Provide the (x, y) coordinate of the cell's center where the given text is located.  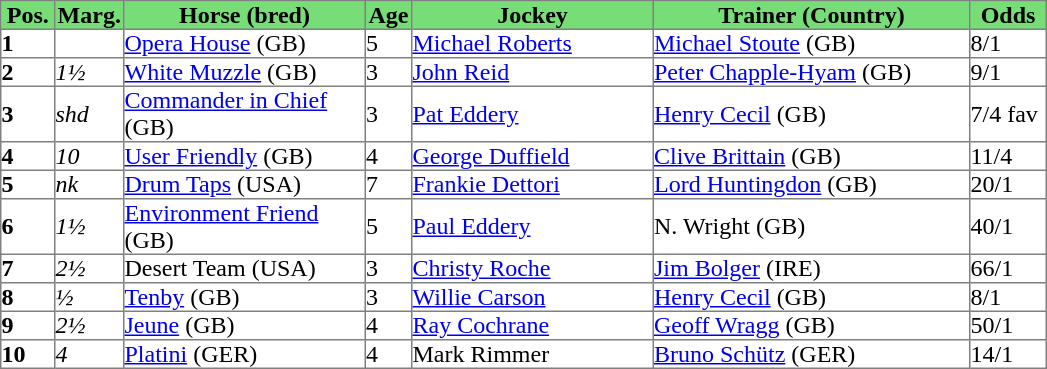
George Duffield (533, 156)
66/1 (1008, 268)
Environment Friend (GB) (245, 227)
Willie Carson (533, 297)
Marg. (90, 15)
20/1 (1008, 184)
Desert Team (USA) (245, 268)
John Reid (533, 72)
7/4 fav (1008, 114)
Pat Eddery (533, 114)
6 (28, 227)
Jockey (533, 15)
14/1 (1008, 354)
40/1 (1008, 227)
Michael Stoute (GB) (811, 43)
1 (28, 43)
2 (28, 72)
Horse (bred) (245, 15)
Peter Chapple-Hyam (GB) (811, 72)
Pos. (28, 15)
Geoff Wragg (GB) (811, 325)
Commander in Chief (GB) (245, 114)
Paul Eddery (533, 227)
Age (388, 15)
User Friendly (GB) (245, 156)
½ (90, 297)
Bruno Schütz (GER) (811, 354)
Platini (GER) (245, 354)
9 (28, 325)
N. Wright (GB) (811, 227)
Michael Roberts (533, 43)
50/1 (1008, 325)
Jim Bolger (IRE) (811, 268)
Mark Rimmer (533, 354)
Jeune (GB) (245, 325)
Odds (1008, 15)
Trainer (Country) (811, 15)
Frankie Dettori (533, 184)
Lord Huntingdon (GB) (811, 184)
8 (28, 297)
Clive Brittain (GB) (811, 156)
shd (90, 114)
White Muzzle (GB) (245, 72)
11/4 (1008, 156)
Opera House (GB) (245, 43)
Ray Cochrane (533, 325)
Christy Roche (533, 268)
nk (90, 184)
Tenby (GB) (245, 297)
Drum Taps (USA) (245, 184)
9/1 (1008, 72)
